Scan for the cell matching the given text and deliver its (X, Y) coordinate at center. 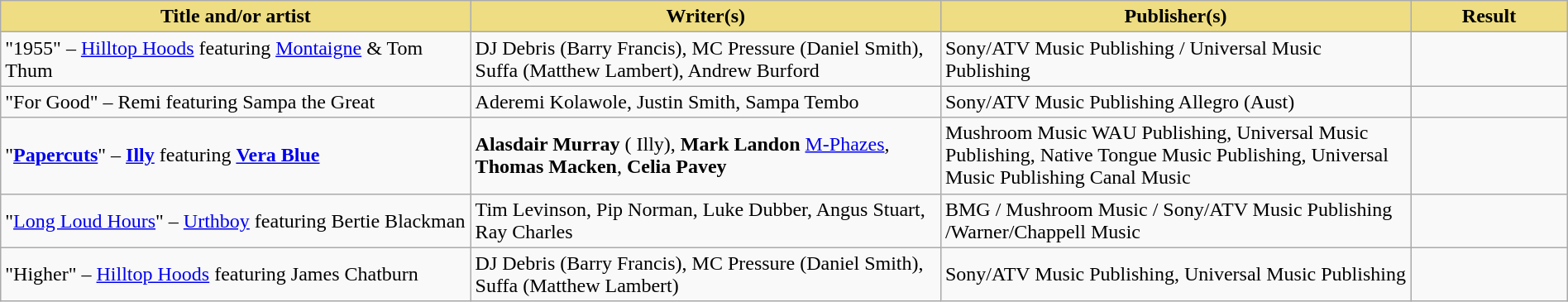
Mushroom Music WAU Publishing, Universal Music Publishing, Native Tongue Music Publishing, Universal Music Publishing Canal Music (1175, 156)
"1955" – Hilltop Hoods featuring Montaigne & Tom Thum (236, 60)
Sony/ATV Music Publishing, Universal Music Publishing (1175, 275)
DJ Debris (Barry Francis), MC Pressure (Daniel Smith), Suffa (Matthew Lambert), Andrew Burford (705, 60)
Tim Levinson, Pip Norman, Luke Dubber, Angus Stuart, Ray Charles (705, 220)
Aderemi Kolawole, Justin Smith, Sampa Tembo (705, 102)
Alasdair Murray ( Illy), Mark Landon M-Phazes, Thomas Macken, Celia Pavey (705, 156)
"Higher" – Hilltop Hoods featuring James Chatburn (236, 275)
Writer(s) (705, 17)
"Papercuts" – Illy featuring Vera Blue (236, 156)
Sony/ATV Music Publishing Allegro (Aust) (1175, 102)
Publisher(s) (1175, 17)
Result (1489, 17)
"For Good" – Remi featuring Sampa the Great (236, 102)
Title and/or artist (236, 17)
BMG / Mushroom Music / Sony/ATV Music Publishing /Warner/Chappell Music (1175, 220)
DJ Debris (Barry Francis), MC Pressure (Daniel Smith), Suffa (Matthew Lambert) (705, 275)
"Long Loud Hours" – Urthboy featuring Bertie Blackman (236, 220)
Sony/ATV Music Publishing / Universal Music Publishing (1175, 60)
